Return the [X, Y] coordinate for the center point of the cell that contains the specified text.  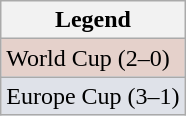
World Cup (2–0) [93, 58]
Legend [93, 20]
Europe Cup (3–1) [93, 96]
